Search for the cell housing the specified text and yield its [X, Y] center coordinate. 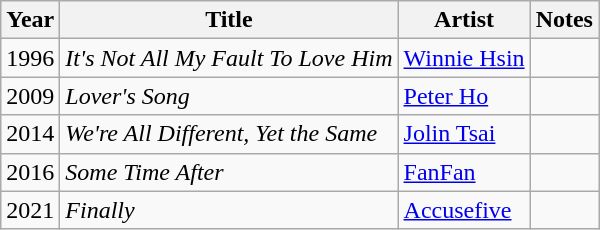
2021 [30, 210]
It's Not All My Fault To Love Him [229, 58]
2016 [30, 172]
Peter Ho [464, 96]
Artist [464, 20]
Some Time After [229, 172]
We're All Different, Yet the Same [229, 134]
Title [229, 20]
FanFan [464, 172]
Winnie Hsin [464, 58]
1996 [30, 58]
Finally [229, 210]
Notes [564, 20]
Year [30, 20]
Accusefive [464, 210]
Lover's Song [229, 96]
2009 [30, 96]
Jolin Tsai [464, 134]
2014 [30, 134]
